Determine the [x, y] coordinate at the center of the cell enclosing the given text.  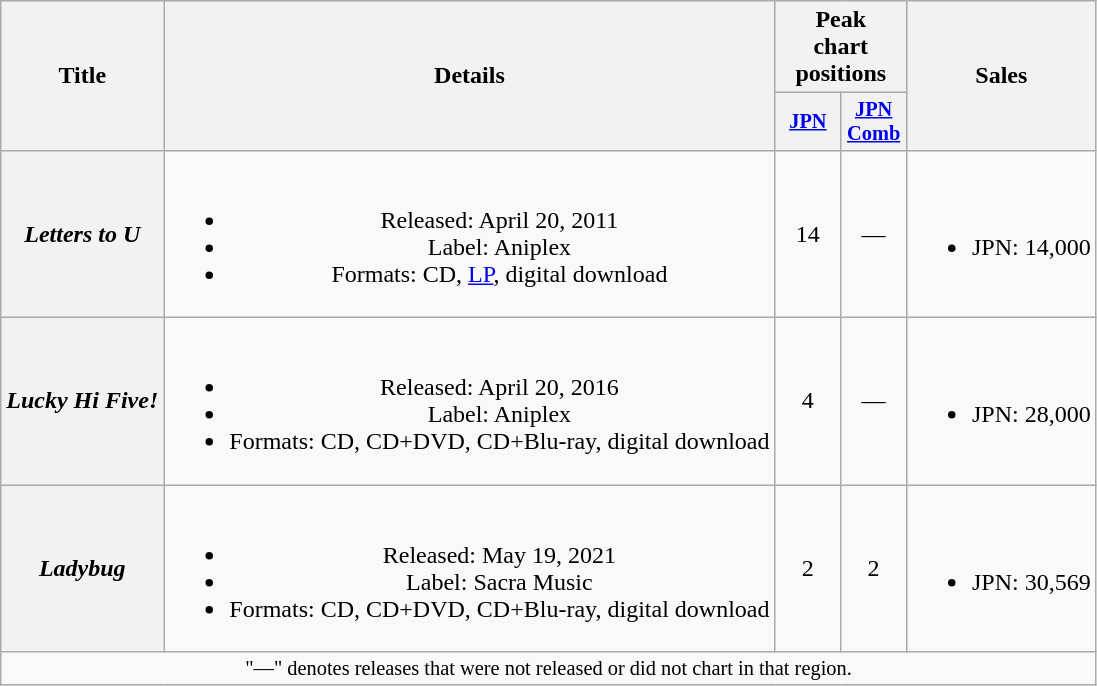
Sales [1001, 76]
Released: May 19, 2021 Label: Sacra MusicFormats: CD, CD+DVD, CD+Blu-ray, digital download [470, 568]
JPN [808, 122]
Letters to U [82, 234]
Ladybug [82, 568]
Title [82, 76]
"—" denotes releases that were not released or did not chart in that region. [548, 669]
14 [808, 234]
JPN: 14,000 [1001, 234]
Details [470, 76]
Lucky Hi Five! [82, 402]
Released: April 20, 2016 Label: AniplexFormats: CD, CD+DVD, CD+Blu-ray, digital download [470, 402]
4 [808, 402]
Peakchartpositions [840, 47]
JPNComb [874, 122]
JPN: 28,000 [1001, 402]
Released: April 20, 2011 Label: AniplexFormats: CD, LP, digital download [470, 234]
JPN: 30,569 [1001, 568]
